For the text-containing cell, return its midpoint in (X, Y) coordinate format. 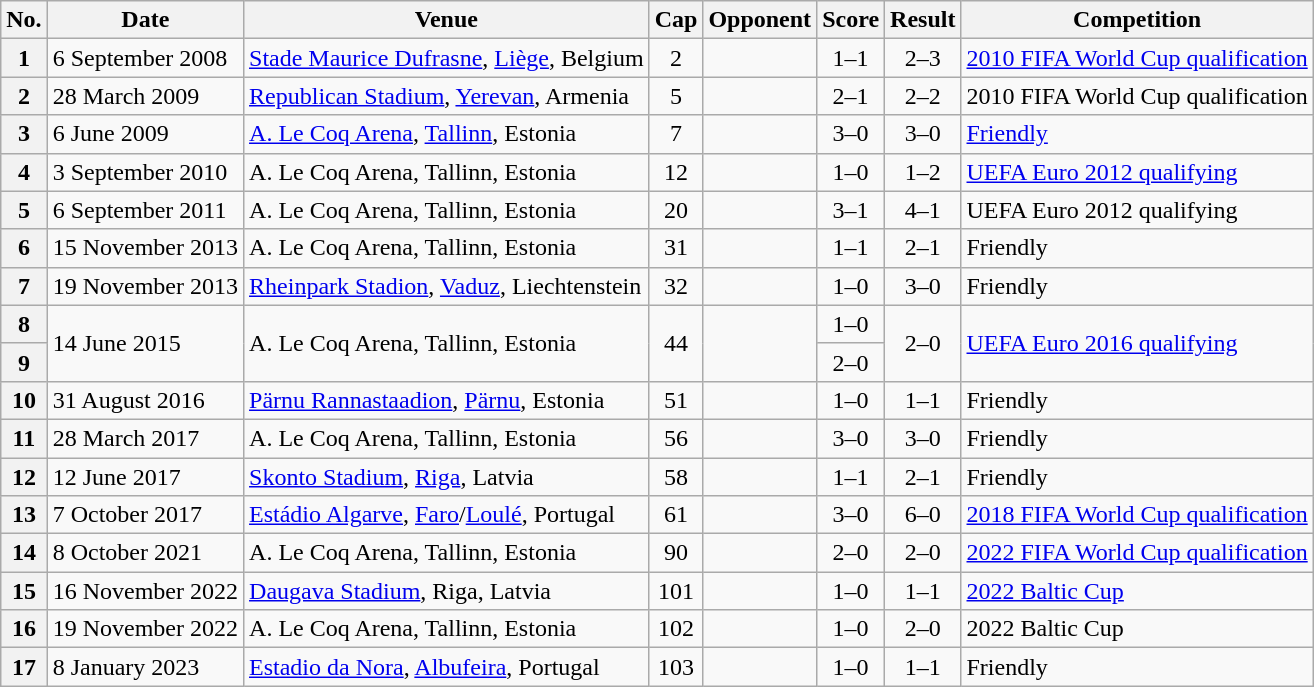
Skonto Stadium, Riga, Latvia (447, 477)
14 June 2015 (145, 343)
9 (24, 362)
7 October 2017 (145, 515)
Competition (1137, 20)
Result (923, 20)
Daugava Stadium, Riga, Latvia (447, 591)
51 (676, 400)
20 (676, 210)
32 (676, 286)
16 (24, 629)
2–3 (923, 58)
2022 FIFA World Cup qualification (1137, 553)
16 November 2022 (145, 591)
6 September 2008 (145, 58)
Stade Maurice Dufrasne, Liège, Belgium (447, 58)
4–1 (923, 210)
Cap (676, 20)
4 (24, 172)
103 (676, 667)
14 (24, 553)
8 January 2023 (145, 667)
Estádio Algarve, Faro/Loulé, Portugal (447, 515)
Opponent (760, 20)
Republican Stadium, Yerevan, Armenia (447, 96)
12 June 2017 (145, 477)
101 (676, 591)
6–0 (923, 515)
No. (24, 20)
90 (676, 553)
61 (676, 515)
3 September 2010 (145, 172)
2018 FIFA World Cup qualification (1137, 515)
UEFA Euro 2016 qualifying (1137, 343)
11 (24, 438)
19 November 2013 (145, 286)
6 September 2011 (145, 210)
3–1 (851, 210)
15 (24, 591)
10 (24, 400)
17 (24, 667)
Pärnu Rannastaadion, Pärnu, Estonia (447, 400)
2–2 (923, 96)
56 (676, 438)
6 (24, 248)
28 March 2017 (145, 438)
8 (24, 324)
28 March 2009 (145, 96)
31 (676, 248)
8 October 2021 (145, 553)
1–2 (923, 172)
Venue (447, 20)
6 June 2009 (145, 134)
15 November 2013 (145, 248)
Date (145, 20)
Rheinpark Stadion, Vaduz, Liechtenstein (447, 286)
44 (676, 343)
Score (851, 20)
102 (676, 629)
Estadio da Nora, Albufeira, Portugal (447, 667)
31 August 2016 (145, 400)
13 (24, 515)
1 (24, 58)
58 (676, 477)
19 November 2022 (145, 629)
3 (24, 134)
